For the text-containing cell, return its midpoint in [X, Y] coordinate format. 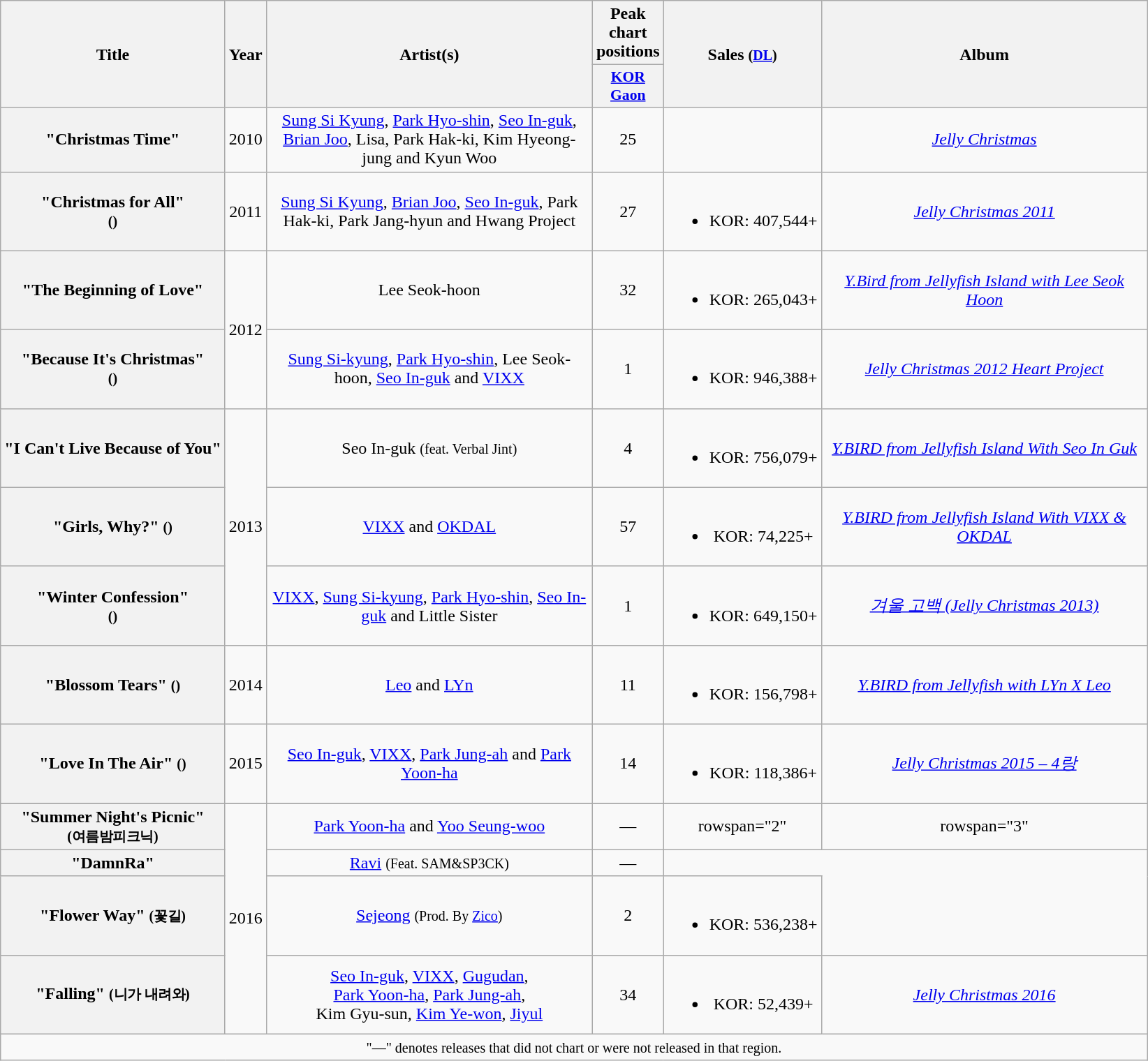
VIXX and OKDAL [429, 526]
34 [628, 994]
"Falling" (니가 내려와) [113, 994]
32 [628, 290]
KOR: 756,079+ [742, 448]
27 [628, 211]
Seo In-guk, VIXX, Park Jung-ah and Park Yoon-ha [429, 764]
Leo and LYn [429, 684]
KOR: 74,225+ [742, 526]
Y.BIRD from Jellyfish with LYn X Leo [985, 684]
Sung Si Kyung, Brian Joo, Seo In-guk, Park Hak-ki, Park Jang-hyun and Hwang Project [429, 211]
"The Beginning of Love" [113, 290]
Jelly Christmas 2012 Heart Project [985, 369]
2016 [246, 919]
Y.Bird from Jellyfish Island with Lee Seok Hoon [985, 290]
57 [628, 526]
rowspan="3" [985, 826]
Title [113, 54]
KOR: 649,150+ [742, 606]
KORGaon [628, 87]
"—" denotes releases that did not chart or were not released in that region. [574, 1047]
"Christmas Time" [113, 140]
"Flower Way" (꽃길) [113, 916]
KOR: 156,798+ [742, 684]
14 [628, 764]
Sejeong (Prod. By Zico) [429, 916]
2011 [246, 211]
2 [628, 916]
Seo In-guk (feat. Verbal Jint) [429, 448]
Album [985, 54]
Peak chart positions [628, 33]
2010 [246, 140]
Jelly Christmas 2016 [985, 994]
"I Can't Live Because of You" [113, 448]
Artist(s) [429, 54]
25 [628, 140]
"Love In The Air" () [113, 764]
겨울 고백 (Jelly Christmas 2013) [985, 606]
KOR: 52,439+ [742, 994]
KOR: 536,238+ [742, 916]
Sung Si Kyung, Park Hyo-shin, Seo In-guk, Brian Joo, Lisa, Park Hak-ki, Kim Hyeong-jung and Kyun Woo [429, 140]
2012 [246, 329]
rowspan="2" [742, 826]
2014 [246, 684]
"Because It's Christmas"() [113, 369]
Year [246, 54]
11 [628, 684]
KOR: 946,388+ [742, 369]
Y.BIRD from Jellyfish Island With Seo In Guk [985, 448]
Sung Si-kyung, Park Hyo-shin, Lee Seok-hoon, Seo In-guk and VIXX [429, 369]
"Christmas for All"() [113, 211]
Sales (DL) [742, 54]
VIXX, Sung Si-kyung, Park Hyo-shin, Seo In-guk and Little Sister [429, 606]
Seo In-guk, VIXX, Gugudan,Park Yoon-ha, Park Jung-ah, Kim Gyu-sun, Kim Ye-won, Jiyul [429, 994]
Jelly Christmas [985, 140]
4 [628, 448]
"Summer Night's Picnic"(여름밤피크닉) [113, 826]
KOR: 265,043+ [742, 290]
Ravi (Feat. SAM&SP3CK) [429, 863]
"DamnRa" [113, 863]
Jelly Christmas 2011 [985, 211]
Y.BIRD from Jellyfish Island With VIXX & OKDAL [985, 526]
KOR: 118,386+ [742, 764]
KOR: 407,544+ [742, 211]
Park Yoon-ha and Yoo Seung-woo [429, 826]
Jelly Christmas 2015 – 4랑 [985, 764]
2015 [246, 764]
"Girls, Why?" () [113, 526]
"Blossom Tears" () [113, 684]
"Winter Confession"() [113, 606]
Lee Seok-hoon [429, 290]
2013 [246, 526]
